Scan for the cell matching the given text and deliver its (X, Y) coordinate at center. 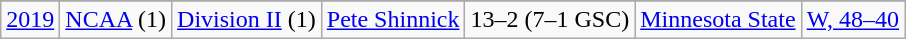
W, 48–40 (853, 20)
Division II (1) (247, 20)
13–2 (7–1 GSC) (550, 20)
NCAA (1) (116, 20)
Minnesota State (718, 20)
Pete Shinnick (393, 20)
2019 (30, 20)
